Return the [X, Y] coordinate for the center point of the cell that contains the specified text.  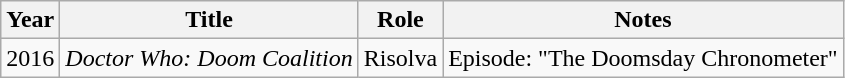
Notes [644, 20]
Role [400, 20]
Year [30, 20]
Episode: "The Doomsday Chronometer" [644, 58]
Risolva [400, 58]
2016 [30, 58]
Title [209, 20]
Doctor Who: Doom Coalition [209, 58]
